Pinpoint the cell where the given text exists, returning its [x, y] midpoint coordinate. 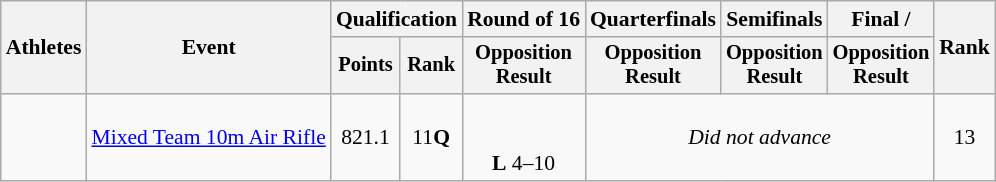
Qualification [396, 19]
Semifinals [774, 19]
Did not advance [760, 138]
Mixed Team 10m Air Rifle [208, 138]
Points [366, 66]
13 [964, 138]
11Q [431, 138]
Final / [882, 19]
Event [208, 48]
821.1 [366, 138]
Quarterfinals [653, 19]
Round of 16 [524, 19]
L 4–10 [524, 138]
Athletes [44, 48]
